Determine the (X, Y) coordinate at the center of the cell enclosing the given text.  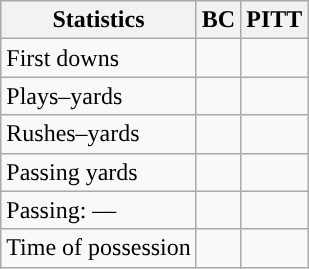
Rushes–yards (99, 134)
Passing: –– (99, 210)
First downs (99, 58)
Passing yards (99, 172)
Statistics (99, 20)
Time of possession (99, 248)
Plays–yards (99, 96)
BC (218, 20)
PITT (274, 20)
